Identify which cell holds the provided text, then report its [x, y] central coordinate. 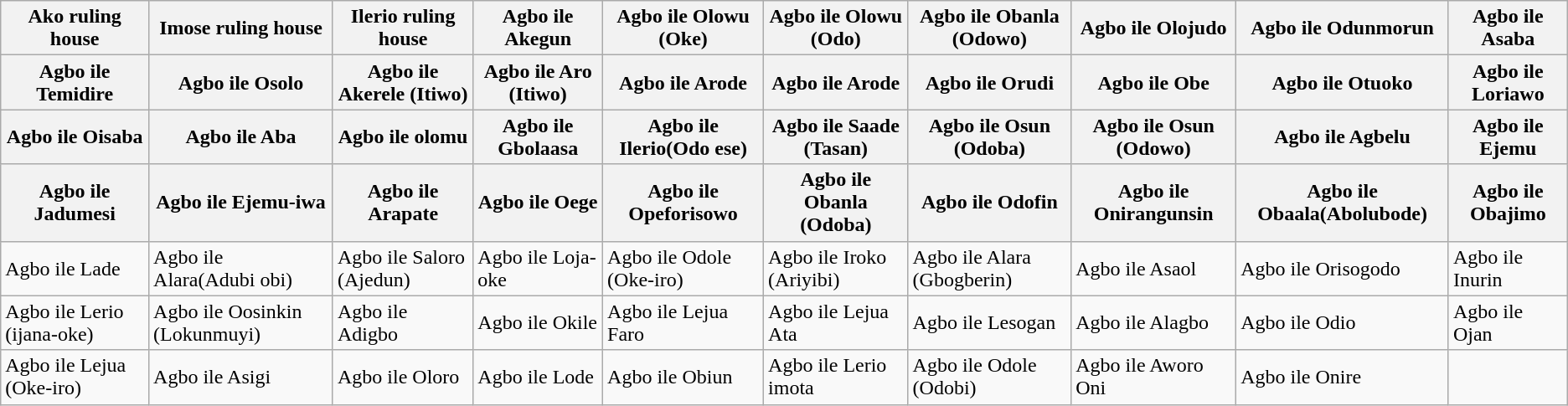
Agbo ile Odole (Odobi) [990, 377]
Agbo ile Lerio (ijana-oke) [75, 323]
Agbo ile Odofin [990, 203]
Agbo ile Onire [1343, 377]
Agbo ile Asaba [1508, 28]
Agbo ile Olojudo [1154, 28]
Agbo ile Gbolaasa [538, 137]
Agbo ile Onirangunsin [1154, 203]
Agbo ile Opeforisowo [683, 203]
Agbo ile Asaol [1154, 268]
Ilerio ruling house [402, 28]
Agbo ile Oloro [402, 377]
Agbo ile Aworo Oni [1154, 377]
Agbo ile Alara(Adubi obi) [241, 268]
Agbo ile Obe [1154, 82]
Agbo ile Agbelu [1343, 137]
Agbo ile Adigbo [402, 323]
Agbo ile Temidire [75, 82]
Agbo ile Ilerio(Odo ese) [683, 137]
Agbo ile Osolo [241, 82]
Agbo ile Ojan [1508, 323]
Agbo ile olomu [402, 137]
Agbo ile Osun (Odoba) [990, 137]
Agbo ile Oege [538, 203]
Agbo ile Saade (Tasan) [836, 137]
Agbo ile Lejua Ata [836, 323]
Agbo ile Ejemu [1508, 137]
Agbo ile Obanla (Odowo) [990, 28]
Agbo ile Lode [538, 377]
Agbo ile Iroko (Ariyibi) [836, 268]
Agbo ile Lejua (Oke-iro) [75, 377]
Agbo ile Lejua Faro [683, 323]
Agbo ile Obiun [683, 377]
Agbo ile Jadumesi [75, 203]
Agbo ile Arapate [402, 203]
Agbo ile Lesogan [990, 323]
Agbo ile Inurin [1508, 268]
Agbo ile Alara (Gbogberin) [990, 268]
Agbo ile Loriawo [1508, 82]
Agbo ile Olowu (Oke) [683, 28]
Agbo ile Ejemu-iwa [241, 203]
Agbo ile Asigi [241, 377]
Agbo ile Osun (Odowo) [1154, 137]
Agbo ile Okile [538, 323]
Agbo ile Akegun [538, 28]
Agbo ile Obanla (Odoba) [836, 203]
Agbo ile Aro (Itiwo) [538, 82]
Agbo ile Lerio imota [836, 377]
Agbo ile Obaala(Abolubode) [1343, 203]
Agbo ile Obajimo [1508, 203]
Agbo ile Orisogodo [1343, 268]
Agbo ile Saloro (Ajedun) [402, 268]
Agbo ile Lade [75, 268]
Agbo ile Aba [241, 137]
Agbo ile Odunmorun [1343, 28]
Agbo ile Oosinkin (Lokunmuyi) [241, 323]
Agbo ile Oisaba [75, 137]
Agbo ile Alagbo [1154, 323]
Agbo ile Orudi [990, 82]
Agbo ile Odio [1343, 323]
Imose ruling house [241, 28]
Agbo ile Loja-oke [538, 268]
Agbo ile Odole (Oke-iro) [683, 268]
Ako ruling house [75, 28]
Agbo ile Akerele (Itiwo) [402, 82]
Agbo ile Olowu (Odo) [836, 28]
Agbo ile Otuoko [1343, 82]
